Search for the cell housing the specified text and yield its (X, Y) center coordinate. 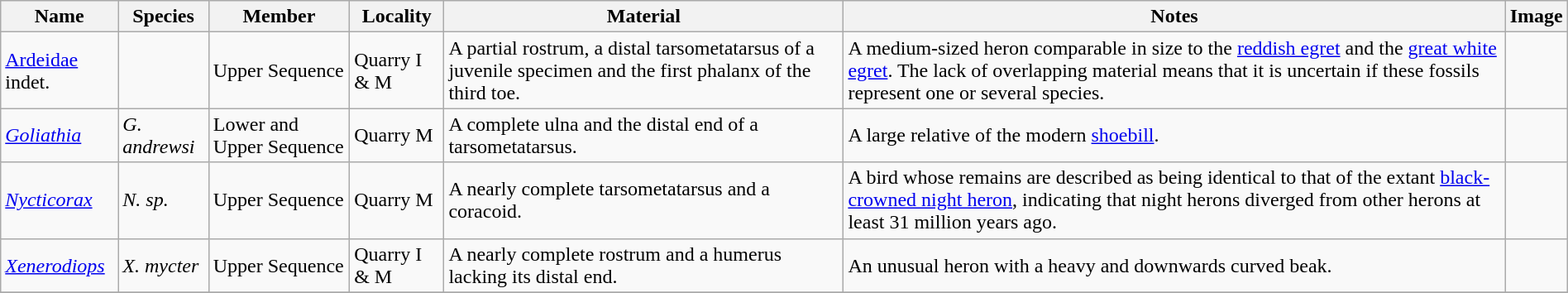
Material (643, 17)
Xenerodiops (60, 265)
A nearly complete tarsometatarsus and a coracoid. (643, 200)
Goliathia (60, 136)
A complete ulna and the distal end of a tarsometatarsus. (643, 136)
An unusual heron with a heavy and downwards curved beak. (1174, 265)
Nycticorax (60, 200)
N. sp. (164, 200)
X. mycter (164, 265)
G. andrewsi (164, 136)
A nearly complete rostrum and a humerus lacking its distal end. (643, 265)
Notes (1174, 17)
Name (60, 17)
Lower and Upper Sequence (279, 136)
A large relative of the modern shoebill. (1174, 136)
Member (279, 17)
A partial rostrum, a distal tarsometatarsus of a juvenile specimen and the first phalanx of the third toe. (643, 70)
Species (164, 17)
Locality (397, 17)
Image (1537, 17)
Ardeidae indet. (60, 70)
